Search for the cell housing the specified text and yield its [X, Y] center coordinate. 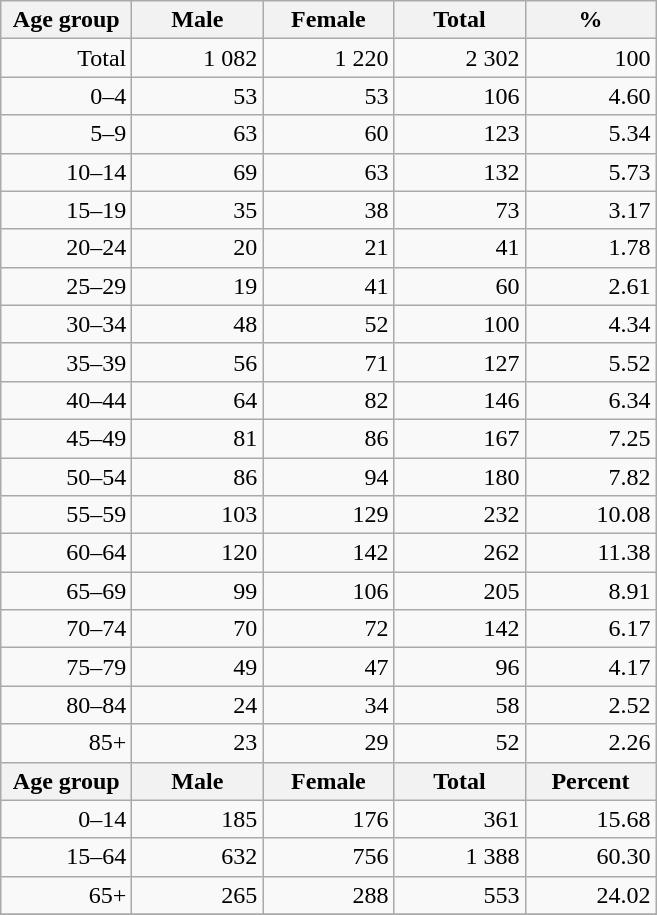
4.34 [590, 324]
65–69 [66, 591]
15.68 [590, 819]
50–54 [66, 477]
5.52 [590, 362]
Percent [590, 781]
1.78 [590, 248]
11.38 [590, 553]
19 [198, 286]
65+ [66, 895]
0–4 [66, 96]
73 [460, 210]
288 [328, 895]
56 [198, 362]
180 [460, 477]
361 [460, 819]
120 [198, 553]
94 [328, 477]
132 [460, 172]
553 [460, 895]
35 [198, 210]
176 [328, 819]
60–64 [66, 553]
6.17 [590, 629]
1 082 [198, 58]
58 [460, 705]
35–39 [66, 362]
8.91 [590, 591]
34 [328, 705]
2.26 [590, 743]
69 [198, 172]
1 388 [460, 857]
2.52 [590, 705]
5.34 [590, 134]
81 [198, 438]
99 [198, 591]
85+ [66, 743]
75–79 [66, 667]
70 [198, 629]
29 [328, 743]
10–14 [66, 172]
64 [198, 400]
20–24 [66, 248]
25–29 [66, 286]
10.08 [590, 515]
60.30 [590, 857]
756 [328, 857]
38 [328, 210]
4.60 [590, 96]
2 302 [460, 58]
2.61 [590, 286]
48 [198, 324]
30–34 [66, 324]
15–19 [66, 210]
20 [198, 248]
23 [198, 743]
103 [198, 515]
24.02 [590, 895]
6.34 [590, 400]
96 [460, 667]
5.73 [590, 172]
40–44 [66, 400]
15–64 [66, 857]
0–14 [66, 819]
71 [328, 362]
80–84 [66, 705]
21 [328, 248]
123 [460, 134]
167 [460, 438]
4.17 [590, 667]
3.17 [590, 210]
72 [328, 629]
129 [328, 515]
1 220 [328, 58]
262 [460, 553]
5–9 [66, 134]
7.82 [590, 477]
% [590, 20]
7.25 [590, 438]
205 [460, 591]
45–49 [66, 438]
185 [198, 819]
146 [460, 400]
55–59 [66, 515]
82 [328, 400]
70–74 [66, 629]
232 [460, 515]
632 [198, 857]
24 [198, 705]
49 [198, 667]
127 [460, 362]
265 [198, 895]
47 [328, 667]
